Determine the (X, Y) coordinate at the center of the cell enclosing the given text.  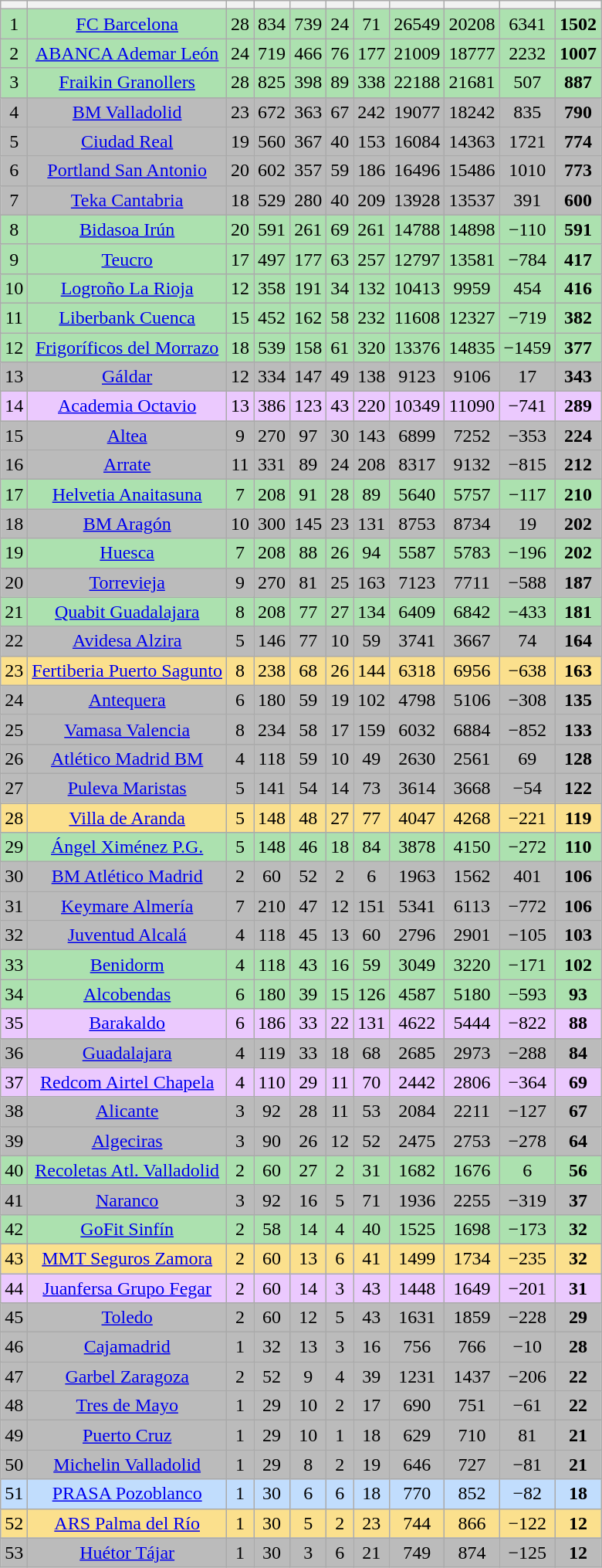
9959 (472, 288)
12797 (417, 259)
4268 (472, 818)
−105 (528, 935)
GoFit Sinfín (127, 1229)
Tres de Mayo (127, 1406)
766 (472, 1347)
−588 (528, 582)
191 (309, 288)
749 (417, 1553)
2901 (472, 935)
54 (309, 788)
16496 (417, 171)
8734 (472, 524)
5341 (417, 906)
2796 (417, 935)
−364 (528, 1082)
Recoletas Atl. Valladolid (127, 1170)
358 (272, 288)
−433 (528, 612)
Alcobendas (127, 994)
507 (528, 83)
Garbel Zaragoza (127, 1376)
1502 (579, 24)
739 (309, 24)
141 (272, 788)
74 (528, 641)
13581 (472, 259)
242 (372, 112)
Academia Octavio (127, 406)
MMT Seguros Zamora (127, 1258)
122 (579, 788)
1649 (472, 1288)
144 (372, 670)
Teka Cantabria (127, 200)
19077 (417, 112)
209 (372, 200)
1676 (472, 1170)
138 (372, 377)
12327 (472, 317)
773 (579, 171)
Huesca (127, 553)
BM Valladolid (127, 112)
51 (14, 1494)
866 (472, 1523)
38 (14, 1112)
103 (579, 935)
ARS Palma del Río (127, 1523)
382 (579, 317)
94 (372, 553)
164 (579, 641)
1525 (417, 1229)
Ciudad Real (127, 141)
Torrevieja (127, 582)
Redcom Airtel Chapela (127, 1082)
300 (272, 524)
44 (14, 1288)
1698 (472, 1229)
20208 (472, 24)
−110 (528, 229)
6899 (417, 436)
−784 (528, 259)
−319 (528, 1200)
4150 (472, 847)
151 (372, 906)
497 (272, 259)
145 (309, 524)
−61 (528, 1406)
367 (309, 141)
135 (579, 700)
6032 (417, 729)
1007 (579, 53)
529 (272, 200)
2561 (472, 759)
4587 (417, 994)
Altea (127, 436)
338 (372, 83)
377 (579, 347)
727 (472, 1464)
672 (272, 112)
2753 (472, 1141)
6956 (472, 670)
−206 (528, 1376)
−353 (528, 436)
3049 (417, 965)
5783 (472, 553)
539 (272, 347)
13537 (472, 200)
5180 (472, 994)
466 (309, 53)
7252 (472, 436)
Cajamadrid (127, 1347)
756 (417, 1347)
232 (372, 317)
−852 (528, 729)
6341 (528, 24)
162 (309, 317)
Atlético Madrid BM (127, 759)
93 (579, 994)
FC Barcelona (127, 24)
2442 (417, 1082)
2630 (417, 759)
2685 (417, 1053)
874 (472, 1553)
320 (372, 347)
Portland San Antonio (127, 171)
825 (272, 83)
Fraikin Granollers (127, 83)
11608 (417, 317)
−815 (528, 465)
4798 (417, 700)
6318 (417, 670)
3741 (417, 641)
−122 (528, 1523)
Logroño La Rioja (127, 288)
9132 (472, 465)
710 (472, 1435)
Villa de Aranda (127, 818)
4622 (417, 1023)
3667 (472, 641)
357 (309, 171)
5757 (472, 494)
401 (528, 877)
9106 (472, 377)
159 (372, 729)
−822 (528, 1023)
−235 (528, 1258)
629 (417, 1435)
3668 (472, 788)
3878 (417, 847)
16084 (417, 141)
1010 (528, 171)
ABANCA Ademar León (127, 53)
835 (528, 112)
36 (14, 1053)
1936 (417, 1200)
−81 (528, 1464)
134 (372, 612)
BM Atlético Madrid (127, 877)
−308 (528, 700)
751 (472, 1406)
2255 (472, 1200)
Juanfersa Grupo Fegar (127, 1288)
391 (528, 200)
2973 (472, 1053)
−117 (528, 494)
Alicante (127, 1112)
234 (272, 729)
Michelin Valladolid (127, 1464)
289 (579, 406)
1734 (472, 1258)
386 (272, 406)
132 (372, 288)
−638 (528, 670)
4047 (417, 818)
97 (309, 436)
−82 (528, 1494)
Avidesa Alzira (127, 641)
128 (579, 759)
−221 (528, 818)
−772 (528, 906)
560 (272, 141)
416 (579, 288)
Puerto Cruz (127, 1435)
6409 (417, 612)
123 (309, 406)
64 (579, 1141)
3614 (417, 788)
−741 (528, 406)
1499 (417, 1258)
690 (417, 1406)
Puleva Maristas (127, 788)
−1459 (528, 347)
70 (372, 1082)
646 (417, 1464)
6884 (472, 729)
−593 (528, 994)
−125 (528, 1553)
63 (340, 259)
−272 (528, 847)
10349 (417, 406)
21681 (472, 83)
187 (579, 582)
602 (272, 171)
2475 (417, 1141)
14835 (472, 347)
Huétor Tájar (127, 1553)
6113 (472, 906)
600 (579, 200)
BM Aragón (127, 524)
257 (372, 259)
90 (272, 1141)
334 (272, 377)
−196 (528, 553)
147 (309, 377)
−288 (528, 1053)
11090 (472, 406)
14898 (472, 229)
Ángel Ximénez P.G. (127, 847)
21009 (417, 53)
18777 (472, 53)
Antequera (127, 700)
−10 (528, 1347)
790 (579, 112)
14788 (417, 229)
887 (579, 83)
Fertiberia Puerto Sagunto (127, 670)
363 (309, 112)
417 (579, 259)
22188 (417, 83)
280 (309, 200)
Toledo (127, 1318)
42 (14, 1229)
50 (14, 1464)
5640 (417, 494)
2084 (417, 1112)
7711 (472, 582)
Bidasoa Irún (127, 229)
9123 (417, 377)
Arrate (127, 465)
Liberbank Cuenca (127, 317)
6842 (472, 612)
Teucro (127, 259)
1437 (472, 1376)
774 (579, 141)
−719 (528, 317)
1721 (528, 141)
Barakaldo (127, 1023)
5444 (472, 1023)
224 (579, 436)
158 (309, 347)
Vamasa Valencia (127, 729)
5587 (417, 553)
26549 (417, 24)
143 (372, 436)
1859 (472, 1318)
2806 (472, 1082)
719 (272, 53)
8753 (417, 524)
452 (272, 317)
744 (417, 1523)
133 (579, 729)
2232 (528, 53)
1682 (417, 1170)
56 (579, 1170)
Algeciras (127, 1141)
Benidorm (127, 965)
454 (528, 288)
35 (14, 1023)
220 (372, 406)
13928 (417, 200)
−228 (528, 1318)
Guadalajara (127, 1053)
331 (272, 465)
343 (579, 377)
61 (340, 347)
834 (272, 24)
126 (372, 994)
13376 (417, 347)
−201 (528, 1288)
−171 (528, 965)
18242 (472, 112)
1448 (417, 1288)
7123 (417, 582)
Frigoríficos del Morrazo (127, 347)
398 (309, 83)
1631 (417, 1318)
91 (309, 494)
8317 (417, 465)
10413 (417, 288)
5106 (472, 700)
852 (472, 1494)
−127 (528, 1112)
14363 (472, 141)
−54 (528, 788)
Juventud Alcalá (127, 935)
PRASA Pozoblanco (127, 1494)
153 (372, 141)
73 (372, 788)
76 (340, 53)
212 (579, 465)
Helvetia Anaitasuna (127, 494)
Keymare Almería (127, 906)
−173 (528, 1229)
Naranco (127, 1200)
1231 (417, 1376)
Gáldar (127, 377)
2211 (472, 1112)
181 (579, 612)
Quabit Guadalajara (127, 612)
770 (417, 1494)
1562 (472, 877)
15486 (472, 171)
3220 (472, 965)
1963 (417, 877)
146 (272, 641)
−278 (528, 1141)
238 (272, 670)
